From the cell containing the given text, extract its center point as (x, y) coordinate. 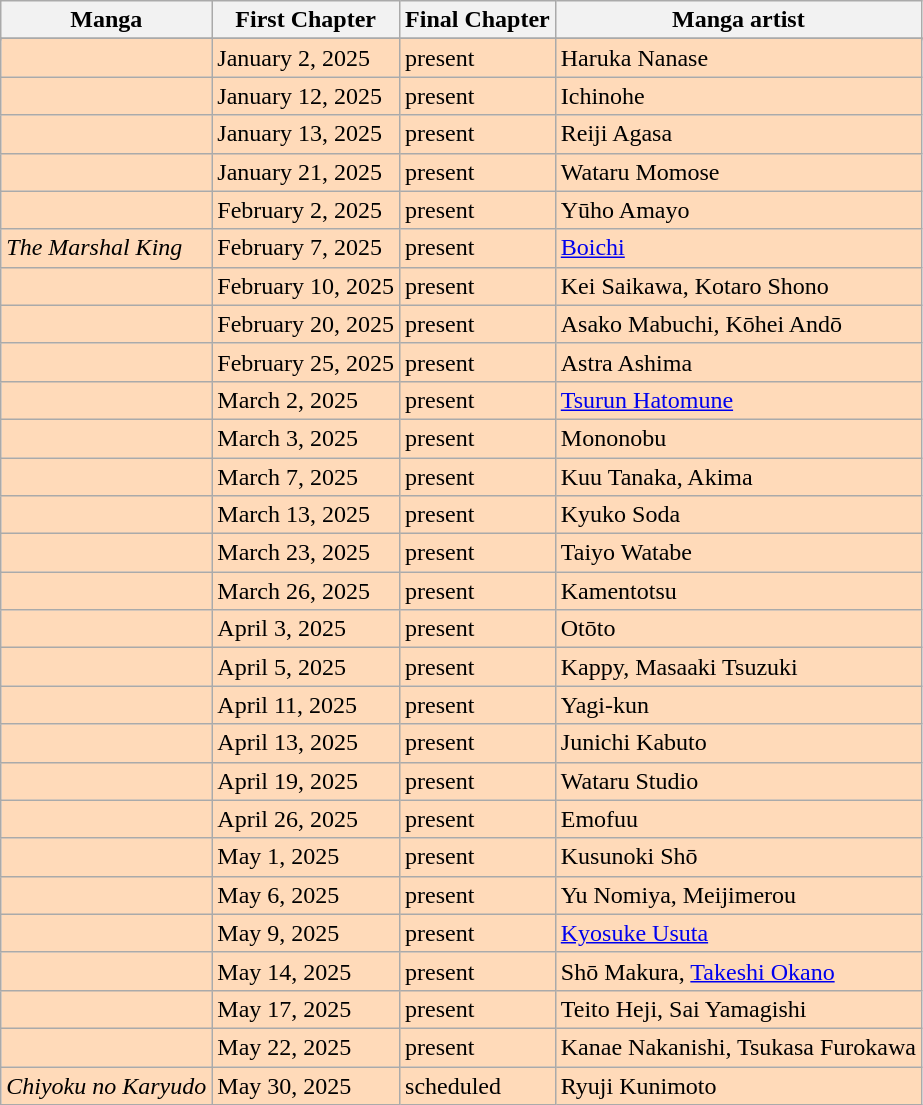
Kanae Nakanishi, Tsukasa Furokawa (738, 1047)
Teito Heji, Sai Yamagishi (738, 1009)
Ichinohe (738, 96)
January 21, 2025 (306, 172)
May 17, 2025 (306, 1009)
Ryuji Kunimoto (738, 1085)
January 13, 2025 (306, 134)
scheduled (478, 1085)
Kappy, Masaaki Tsuzuki (738, 667)
May 9, 2025 (306, 933)
Asako Mabuchi, Kōhei Andō (738, 324)
Chiyoku no Karyudo (106, 1085)
Shō Makura, Takeshi Okano (738, 971)
Yu Nomiya, Meijimerou (738, 895)
March 7, 2025 (306, 477)
April 19, 2025 (306, 781)
Kyuko Soda (738, 515)
March 3, 2025 (306, 438)
Tsurun Hatomune (738, 400)
April 13, 2025 (306, 743)
Final Chapter (478, 20)
April 26, 2025 (306, 819)
Reiji Agasa (738, 134)
Emofuu (738, 819)
May 6, 2025 (306, 895)
Otōto (738, 629)
Wataru Momose (738, 172)
May 22, 2025 (306, 1047)
May 14, 2025 (306, 971)
Astra Ashima (738, 362)
March 23, 2025 (306, 553)
January 12, 2025 (306, 96)
Kuu Tanaka, Akima (738, 477)
Kyosuke Usuta (738, 933)
First Chapter (306, 20)
February 20, 2025 (306, 324)
May 30, 2025 (306, 1085)
Yūho Amayo (738, 210)
Mononobu (738, 438)
March 13, 2025 (306, 515)
Yagi-kun (738, 705)
February 25, 2025 (306, 362)
Kamentotsu (738, 591)
January 2, 2025 (306, 58)
Haruka Nanase (738, 58)
Manga (106, 20)
April 3, 2025 (306, 629)
May 1, 2025 (306, 857)
Taiyo Watabe (738, 553)
Wataru Studio (738, 781)
Kusunoki Shō (738, 857)
March 26, 2025 (306, 591)
February 10, 2025 (306, 286)
March 2, 2025 (306, 400)
Kei Saikawa, Kotaro Shono (738, 286)
April 5, 2025 (306, 667)
February 7, 2025 (306, 248)
Manga artist (738, 20)
Boichi (738, 248)
Junichi Kabuto (738, 743)
April 11, 2025 (306, 705)
February 2, 2025 (306, 210)
The Marshal King (106, 248)
